From the cell containing the given text, extract its center point as (x, y) coordinate. 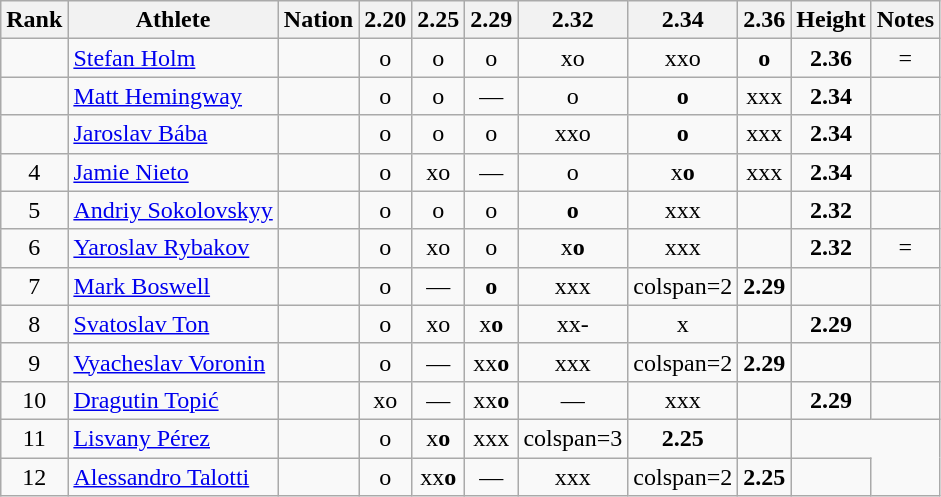
Jamie Nieto (173, 172)
Yaroslav Rybakov (173, 248)
Andriy Sokolovskyy (173, 210)
colspan=3 (573, 438)
xx- (573, 324)
Athlete (173, 20)
Lisvany Pérez (173, 438)
Alessandro Talotti (173, 477)
Dragutin Topić (173, 400)
Rank (34, 20)
Svatoslav Ton (173, 324)
6 (34, 248)
2.20 (386, 20)
4 (34, 172)
8 (34, 324)
11 (34, 438)
Stefan Holm (173, 58)
Matt Hemingway (173, 96)
Jaroslav Bába (173, 134)
10 (34, 400)
7 (34, 286)
Vyacheslav Voronin (173, 362)
9 (34, 362)
x (683, 324)
Height (831, 20)
Nation (318, 20)
Mark Boswell (173, 286)
12 (34, 477)
5 (34, 210)
Notes (905, 20)
